Provide the [X, Y] coordinate of the cell's center where the given text is located.  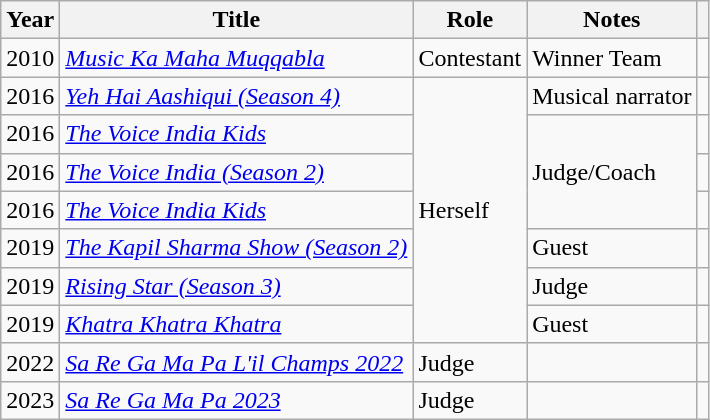
Year [30, 20]
Winner Team [612, 58]
2022 [30, 362]
Musical narrator [612, 96]
Music Ka Maha Muqqabla [236, 58]
The Kapil Sharma Show (Season 2) [236, 248]
The Voice India (Season 2) [236, 172]
Sa Re Ga Ma Pa L'il Champs 2022 [236, 362]
Notes [612, 20]
Yeh Hai Aashiqui (Season 4) [236, 96]
2023 [30, 400]
Title [236, 20]
Sa Re Ga Ma Pa 2023 [236, 400]
Contestant [470, 58]
Role [470, 20]
Judge/Coach [612, 172]
Khatra Khatra Khatra [236, 324]
Herself [470, 210]
Rising Star (Season 3) [236, 286]
2010 [30, 58]
